Search for the cell housing the specified text and yield its (X, Y) center coordinate. 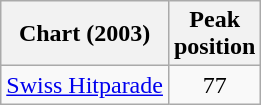
Chart (2003) (85, 34)
77 (214, 85)
Peakposition (214, 34)
Swiss Hitparade (85, 85)
